Find where the given text appears and provide that cell's center as [x, y] coordinate. 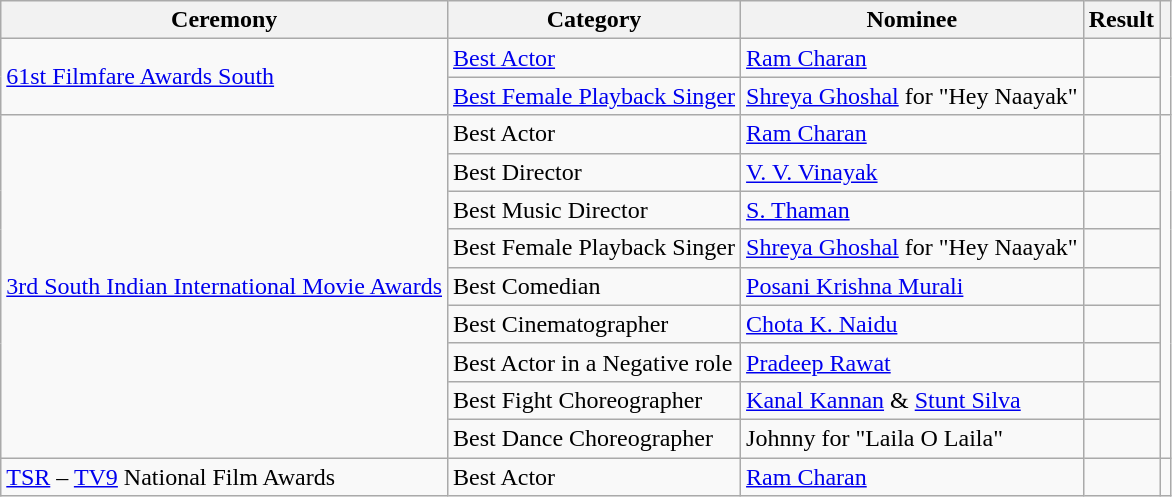
Best Fight Choreographer [594, 400]
Best Director [594, 172]
S. Thaman [912, 210]
Best Dance Choreographer [594, 438]
3rd South Indian International Movie Awards [224, 286]
Best Music Director [594, 210]
Chota K. Naidu [912, 324]
TSR – TV9 National Film Awards [224, 477]
Result [1121, 20]
Posani Krishna Murali [912, 286]
Johnny for "Laila O Laila" [912, 438]
Best Actor in a Negative role [594, 362]
Best Comedian [594, 286]
61st Filmfare Awards South [224, 77]
Nominee [912, 20]
Category [594, 20]
Ceremony [224, 20]
Best Cinematographer [594, 324]
Pradeep Rawat [912, 362]
Kanal Kannan & Stunt Silva [912, 400]
V. V. Vinayak [912, 172]
